Extract the (x, y) coordinate from the center of the cell holding the provided text.  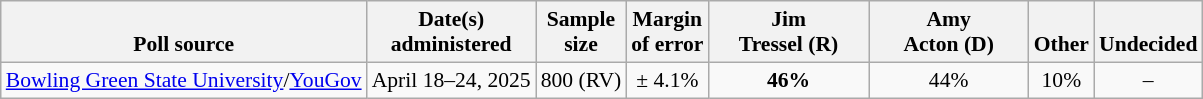
Bowling Green State University/YouGov (184, 80)
800 (RV) (582, 80)
AmyActon (D) (949, 32)
46% (788, 80)
44% (949, 80)
– (1148, 80)
Undecided (1148, 32)
April 18–24, 2025 (452, 80)
Poll source (184, 32)
Samplesize (582, 32)
10% (1062, 80)
Other (1062, 32)
JimTressel (R) (788, 32)
Date(s)administered (452, 32)
Marginof error (667, 32)
± 4.1% (667, 80)
